Return [x, y] of the center of cell containing provided text 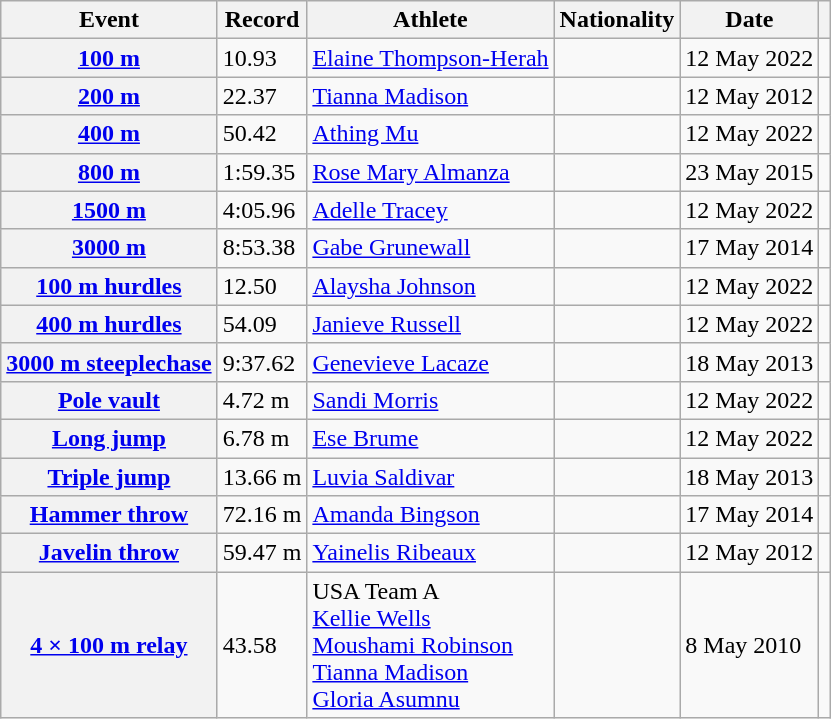
10.93 [262, 58]
100 m hurdles [109, 286]
4.72 m [262, 400]
Athing Mu [430, 134]
8:53.38 [262, 248]
Long jump [109, 438]
Event [109, 20]
Genevieve Lacaze [430, 362]
12.50 [262, 286]
23 May 2015 [750, 172]
400 m [109, 134]
3000 m [109, 248]
Hammer throw [109, 515]
Amanda Bingson [430, 515]
Tianna Madison [430, 96]
59.47 m [262, 553]
8 May 2010 [750, 645]
Gabe Grunewall [430, 248]
Ese Brume [430, 438]
Triple jump [109, 477]
4 × 100 m relay [109, 645]
54.09 [262, 324]
4:05.96 [262, 210]
Janieve Russell [430, 324]
Athlete [430, 20]
6.78 m [262, 438]
Alaysha Johnson [430, 286]
USA Team AKellie WellsMoushami RobinsonTianna MadisonGloria Asumnu [430, 645]
Rose Mary Almanza [430, 172]
Yainelis Ribeaux [430, 553]
Elaine Thompson-Herah [430, 58]
800 m [109, 172]
Adelle Tracey [430, 210]
Javelin throw [109, 553]
22.37 [262, 96]
400 m hurdles [109, 324]
100 m [109, 58]
200 m [109, 96]
1500 m [109, 210]
1:59.35 [262, 172]
Date [750, 20]
72.16 m [262, 515]
50.42 [262, 134]
9:37.62 [262, 362]
Luvia Saldivar [430, 477]
Nationality [617, 20]
43.58 [262, 645]
Pole vault [109, 400]
Record [262, 20]
13.66 m [262, 477]
Sandi Morris [430, 400]
3000 m steeplechase [109, 362]
